Identify which cell holds the provided text, then report its (X, Y) central coordinate. 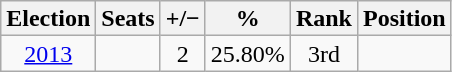
+/− (182, 18)
Rank (324, 18)
25.80% (248, 54)
Seats (128, 18)
% (248, 18)
3rd (324, 54)
Election (48, 18)
Position (404, 18)
2013 (48, 54)
2 (182, 54)
